Scan for the cell matching the given text and deliver its [x, y] coordinate at center. 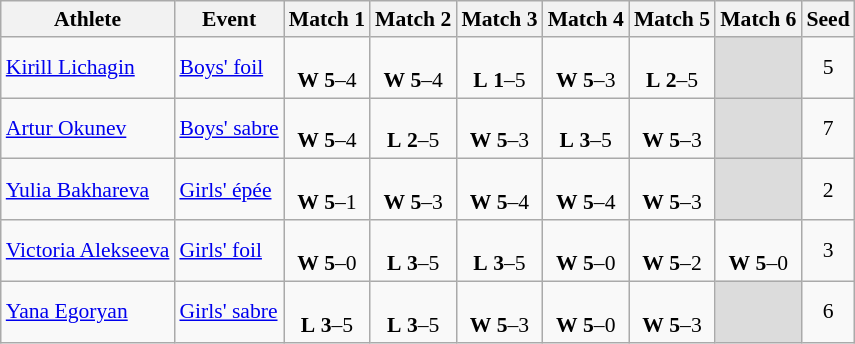
Boys' sabre [228, 128]
Kirill Lichagin [88, 68]
5 [828, 68]
Yana Egoryan [88, 312]
W 5–2 [672, 250]
Girls' sabre [228, 312]
6 [828, 312]
Victoria Alekseeva [88, 250]
Artur Okunev [88, 128]
7 [828, 128]
Match 4 [586, 19]
Athlete [88, 19]
Event [228, 19]
Girls' épée [228, 190]
Match 2 [413, 19]
Match 6 [758, 19]
W 5–1 [327, 190]
Match 5 [672, 19]
Match 1 [327, 19]
2 [828, 190]
Match 3 [499, 19]
Seed [828, 19]
Boys' foil [228, 68]
3 [828, 250]
L 1–5 [499, 68]
Girls' foil [228, 250]
Yulia Bakhareva [88, 190]
